Determine the (X, Y) coordinate at the center of the cell enclosing the given text.  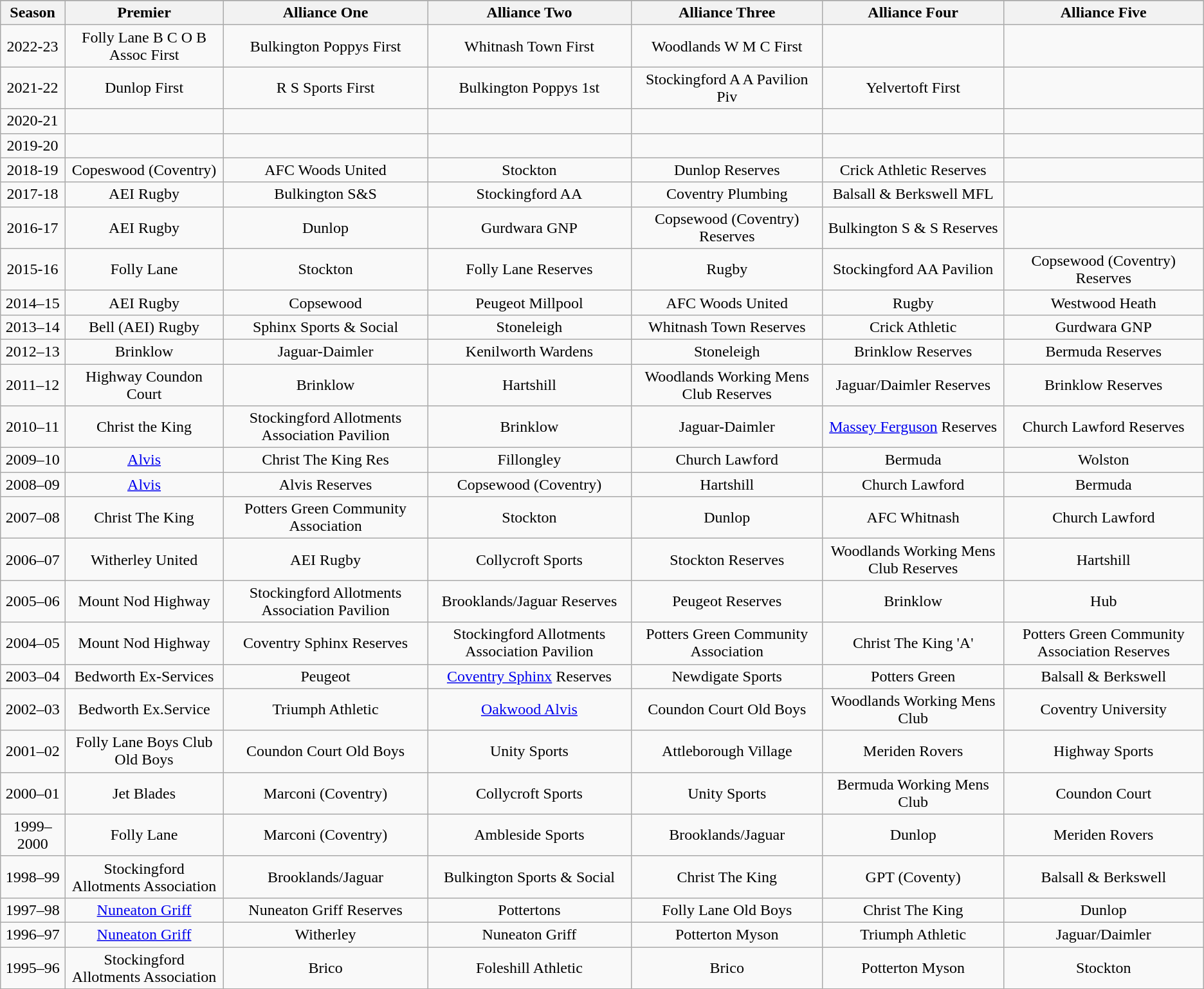
Copeswood (Coventry) (144, 170)
Bulkington Sports & Social (529, 876)
Whitnash Town Reserves (727, 327)
GPT (Coventy) (913, 876)
Nuneaton Griff Reserves (325, 910)
Church Lawford Reserves (1104, 427)
Kenilworth Wardens (529, 351)
Highway Coundon Court (144, 385)
Jaguar/Daimler Reserves (913, 385)
Christ The King 'A' (913, 643)
Folly Lane Old Boys (727, 910)
2009–10 (33, 460)
2006–07 (33, 560)
Massey Ferguson Reserves (913, 427)
2000–01 (33, 793)
Christ the King (144, 427)
2016-17 (33, 228)
2008–09 (33, 485)
Crick Athletic Reserves (913, 170)
Bulkington S&S (325, 194)
2015-16 (33, 269)
Premier (144, 13)
Sphinx Sports & Social (325, 327)
Fillongley (529, 460)
1998–99 (33, 876)
2001–02 (33, 752)
Alliance Two (529, 13)
Whitnash Town First (529, 46)
Dunlop First (144, 88)
Alvis Reserves (325, 485)
1996–97 (33, 934)
Jaguar/Daimler (1104, 934)
Bedworth Ex-Services (144, 676)
Peugeot Millpool (529, 302)
2002–03 (33, 709)
2005–06 (33, 601)
Bell (AEI) Rugby (144, 327)
Yelvertoft First (913, 88)
Pottertons (529, 910)
2020-21 (33, 121)
Ambleside Sports (529, 835)
2010–11 (33, 427)
2012–13 (33, 351)
Woodlands Working Mens Club (913, 709)
Bedworth Ex.Service (144, 709)
Dunlop Reserves (727, 170)
Stockingford AA (529, 194)
2003–04 (33, 676)
Oakwood Alvis (529, 709)
Bulkington S & S Reserves (913, 228)
Bermuda Working Mens Club (913, 793)
Foleshill Athletic (529, 968)
1995–96 (33, 968)
2017-18 (33, 194)
Potters Green Community Association Reserves (1104, 643)
Potters Green (913, 676)
Alliance Three (727, 13)
Coventry Plumbing (727, 194)
Coventry University (1104, 709)
2013–14 (33, 327)
Christ The King Res (325, 460)
Alliance One (325, 13)
AFC Whitnash (913, 517)
Newdigate Sports (727, 676)
Folly Lane Boys Club Old Boys (144, 752)
1997–98 (33, 910)
Folly Lane B C O B Assoc First (144, 46)
Woodlands W M C First (727, 46)
Attleborough Village (727, 752)
Bulkington Poppys 1st (529, 88)
Alliance Five (1104, 13)
Folly Lane Reserves (529, 269)
R S Sports First (325, 88)
Balsall & Berkswell MFL (913, 194)
2018-19 (33, 170)
Alliance Four (913, 13)
Crick Athletic (913, 327)
Bulkington Poppys First (325, 46)
Wolston (1104, 460)
2007–08 (33, 517)
Stockingford A A Pavilion Piv (727, 88)
Coundon Court (1104, 793)
Hub (1104, 601)
Peugeot (325, 676)
2022-23 (33, 46)
Copsewood (325, 302)
2004–05 (33, 643)
Bermuda Reserves (1104, 351)
Highway Sports (1104, 752)
Stockingford AA Pavilion (913, 269)
Stockton Reserves (727, 560)
Witherley United (144, 560)
Jet Blades (144, 793)
Brooklands/Jaguar Reserves (529, 601)
Westwood Heath (1104, 302)
2011–12 (33, 385)
Peugeot Reserves (727, 601)
2014–15 (33, 302)
Copsewood (Coventry) (529, 485)
Witherley (325, 934)
2019-20 (33, 145)
Season (33, 13)
2021-22 (33, 88)
1999–2000 (33, 835)
